From the cell containing the given text, extract its center point as (X, Y) coordinate. 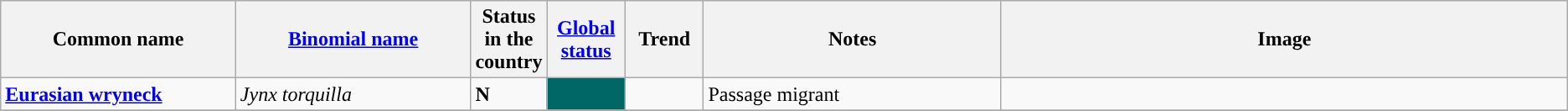
Trend (664, 40)
Eurasian wryneck (119, 94)
Jynx torquilla (353, 94)
Notes (853, 40)
Binomial name (353, 40)
N (509, 94)
Image (1284, 40)
Global status (586, 40)
Passage migrant (853, 94)
Common name (119, 40)
Status in the country (509, 40)
